Provide the (X, Y) coordinate of the cell's center where the given text is located.  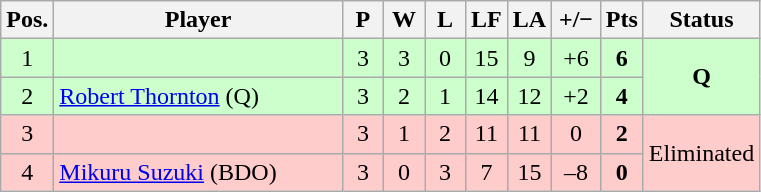
Status (701, 20)
LA (529, 20)
P (362, 20)
Pts (622, 20)
6 (622, 58)
W (404, 20)
+/− (576, 20)
+6 (576, 58)
+2 (576, 96)
LF (487, 20)
12 (529, 96)
7 (487, 172)
9 (529, 58)
Robert Thornton (Q) (198, 96)
–8 (576, 172)
Mikuru Suzuki (BDO) (198, 172)
Pos. (28, 20)
L (444, 20)
14 (487, 96)
Player (198, 20)
Q (701, 77)
Eliminated (701, 153)
